Pinpoint the cell where the given text exists, returning its (X, Y) midpoint coordinate. 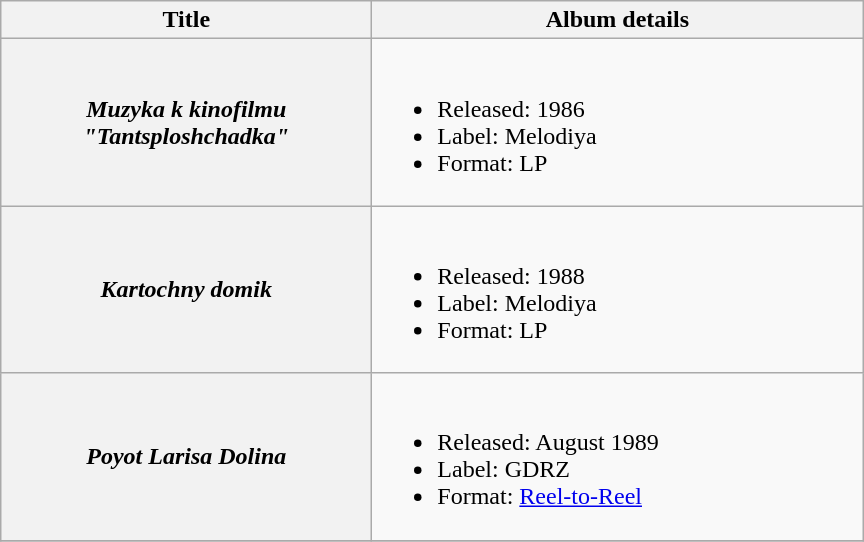
Album details (618, 20)
Poyot Larisa Dolina (186, 456)
Title (186, 20)
Kartochny domik (186, 290)
Released: 1986Label: MelodiyaFormat: LP (618, 122)
Released: 1988Label: MelodiyaFormat: LP (618, 290)
Muzyka k kinofilmu "Tantsploshchadka" (186, 122)
Released: August 1989Label: GDRZFormat: Reel-to-Reel (618, 456)
